Return the [X, Y] coordinate for the center point of the cell that contains the specified text.  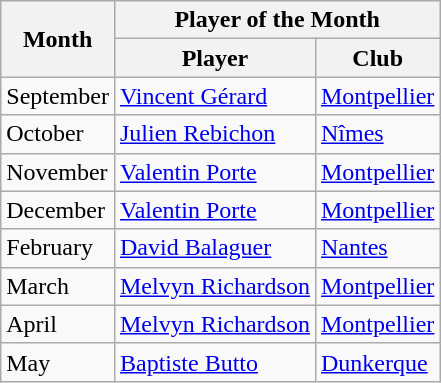
April [58, 324]
Dunkerque [377, 362]
Nantes [377, 248]
Player of the Month [276, 20]
October [58, 134]
February [58, 248]
Baptiste Butto [214, 362]
December [58, 210]
Nîmes [377, 134]
Julien Rebichon [214, 134]
Club [377, 58]
May [58, 362]
Month [58, 39]
September [58, 96]
Vincent Gérard [214, 96]
Player [214, 58]
March [58, 286]
November [58, 172]
David Balaguer [214, 248]
